Search for the cell housing the specified text and yield its (X, Y) center coordinate. 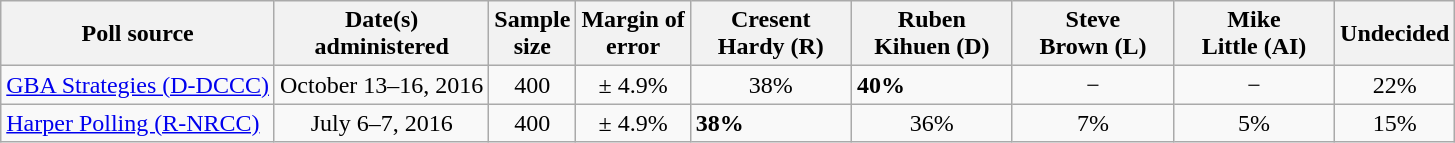
RubenKihuen (D) (932, 34)
Harper Polling (R-NRCC) (138, 123)
July 6–7, 2016 (381, 123)
5% (1254, 123)
15% (1395, 123)
Poll source (138, 34)
GBA Strategies (D-DCCC) (138, 85)
CresentHardy (R) (770, 34)
22% (1395, 85)
Samplesize (532, 34)
Undecided (1395, 34)
7% (1092, 123)
Date(s)administered (381, 34)
MikeLittle (AI) (1254, 34)
40% (932, 85)
October 13–16, 2016 (381, 85)
36% (932, 123)
SteveBrown (L) (1092, 34)
Margin oferror (633, 34)
